Return the [x, y] coordinate for the center point of the cell that contains the specified text.  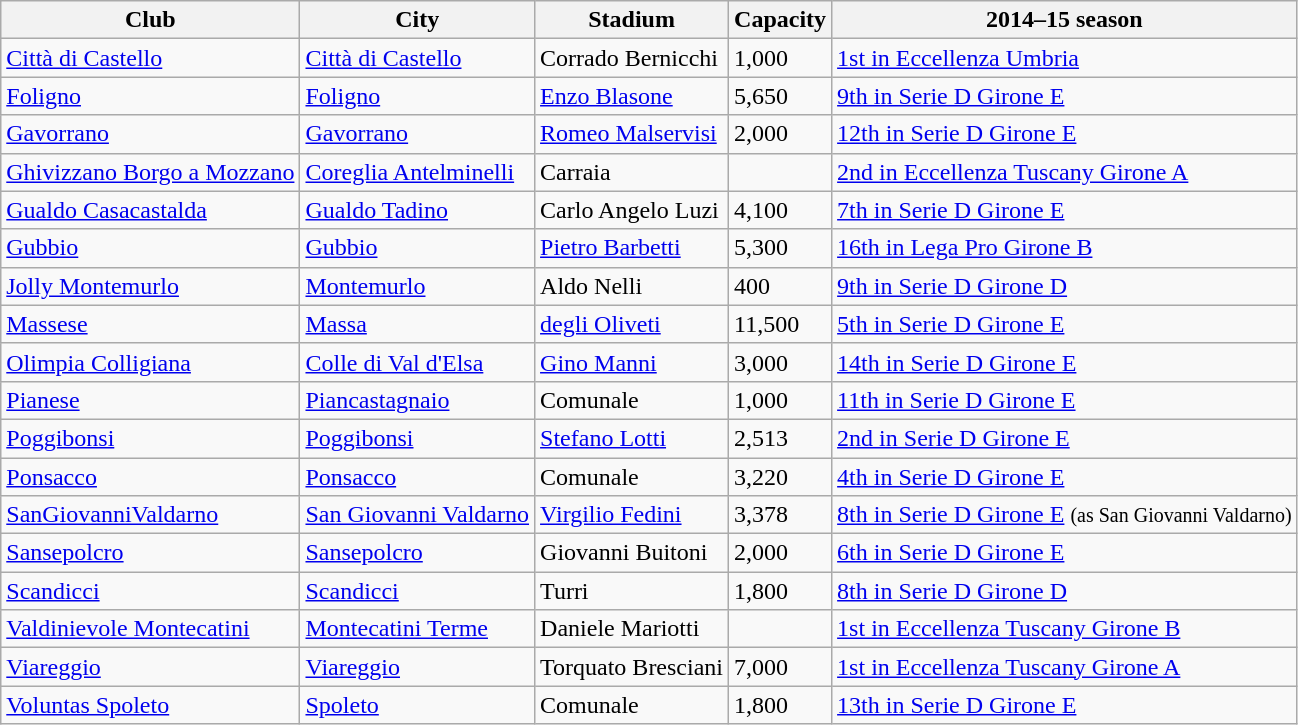
Pietro Barbetti [632, 248]
2014–15 season [1065, 20]
9th in Serie D Girone E [1065, 96]
8th in Serie D Girone D [1065, 591]
Giovanni Buitoni [632, 553]
2nd in Serie D Girone E [1065, 438]
Piancastagnaio [418, 400]
degli Oliveti [632, 324]
Pianese [150, 400]
Virgilio Fedini [632, 515]
3,378 [780, 515]
3,000 [780, 362]
2,513 [780, 438]
SanGiovanniValdarno [150, 515]
3,220 [780, 477]
Voluntas Spoleto [150, 705]
5th in Serie D Girone E [1065, 324]
Ghivizzano Borgo a Mozzano [150, 172]
Massa [418, 324]
City [418, 20]
1st in Eccellenza Tuscany Girone B [1065, 629]
Carlo Angelo Luzi [632, 210]
Stefano Lotti [632, 438]
7th in Serie D Girone E [1065, 210]
Corrado Bernicchi [632, 58]
Olimpia Colligiana [150, 362]
Gualdo Tadino [418, 210]
Valdinievole Montecatini [150, 629]
Gualdo Casacastalda [150, 210]
11th in Serie D Girone E [1065, 400]
Capacity [780, 20]
12th in Serie D Girone E [1065, 134]
14th in Serie D Girone E [1065, 362]
1st in Eccellenza Umbria [1065, 58]
Colle di Val d'Elsa [418, 362]
Torquato Bresciani [632, 667]
4,100 [780, 210]
Gino Manni [632, 362]
Jolly Montemurlo [150, 286]
4th in Serie D Girone E [1065, 477]
Coreglia Antelminelli [418, 172]
6th in Serie D Girone E [1065, 553]
San Giovanni Valdarno [418, 515]
13th in Serie D Girone E [1065, 705]
Spoleto [418, 705]
Carraia [632, 172]
2nd in Eccellenza Tuscany Girone A [1065, 172]
Montemurlo [418, 286]
9th in Serie D Girone D [1065, 286]
5,650 [780, 96]
Stadium [632, 20]
7,000 [780, 667]
Romeo Malservisi [632, 134]
400 [780, 286]
Enzo Blasone [632, 96]
1st in Eccellenza Tuscany Girone A [1065, 667]
Montecatini Terme [418, 629]
Turri [632, 591]
11,500 [780, 324]
16th in Lega Pro Girone B [1065, 248]
Daniele Mariotti [632, 629]
8th in Serie D Girone E (as San Giovanni Valdarno) [1065, 515]
Massese [150, 324]
5,300 [780, 248]
Club [150, 20]
Aldo Nelli [632, 286]
